Search for the cell housing the specified text and yield its (x, y) center coordinate. 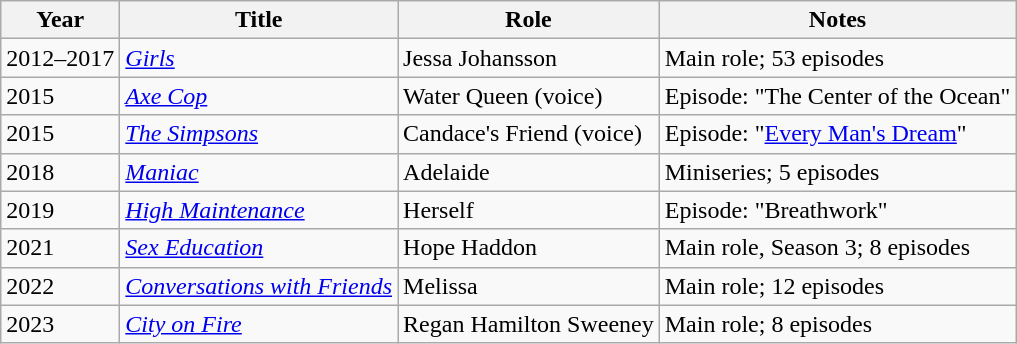
2012–2017 (60, 58)
Year (60, 20)
Herself (529, 210)
Adelaide (529, 172)
Role (529, 20)
Candace's Friend (voice) (529, 134)
Water Queen (voice) (529, 96)
High Maintenance (259, 210)
Jessa Johansson (529, 58)
Notes (838, 20)
Episode: "Every Man's Dream" (838, 134)
Episode: "The Center of the Ocean" (838, 96)
2022 (60, 286)
Sex Education (259, 248)
Axe Cop (259, 96)
City on Fire (259, 324)
Miniseries; 5 episodes (838, 172)
Main role; 53 episodes (838, 58)
The Simpsons (259, 134)
Main role, Season 3; 8 episodes (838, 248)
2021 (60, 248)
Main role; 12 episodes (838, 286)
Main role; 8 episodes (838, 324)
2023 (60, 324)
Melissa (529, 286)
Maniac (259, 172)
Episode: "Breathwork" (838, 210)
Conversations with Friends (259, 286)
2018 (60, 172)
2019 (60, 210)
Regan Hamilton Sweeney (529, 324)
Title (259, 20)
Hope Haddon (529, 248)
Girls (259, 58)
